Detect which cell encompasses the target text, then output its (X, Y) center coordinate. 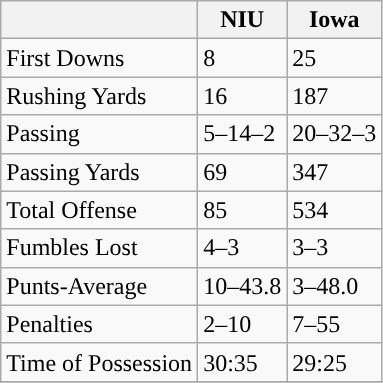
Fumbles Lost (100, 248)
534 (334, 210)
First Downs (100, 58)
Punts-Average (100, 286)
Time of Possession (100, 362)
30:35 (242, 362)
347 (334, 172)
Passing Yards (100, 172)
4–3 (242, 248)
25 (334, 58)
Rushing Yards (100, 96)
10–43.8 (242, 286)
16 (242, 96)
Total Offense (100, 210)
NIU (242, 20)
5–14–2 (242, 134)
Passing (100, 134)
29:25 (334, 362)
Iowa (334, 20)
2–10 (242, 324)
85 (242, 210)
187 (334, 96)
8 (242, 58)
20–32–3 (334, 134)
3–3 (334, 248)
7–55 (334, 324)
Penalties (100, 324)
3–48.0 (334, 286)
69 (242, 172)
